Identify which cell holds the provided text, then report its (X, Y) central coordinate. 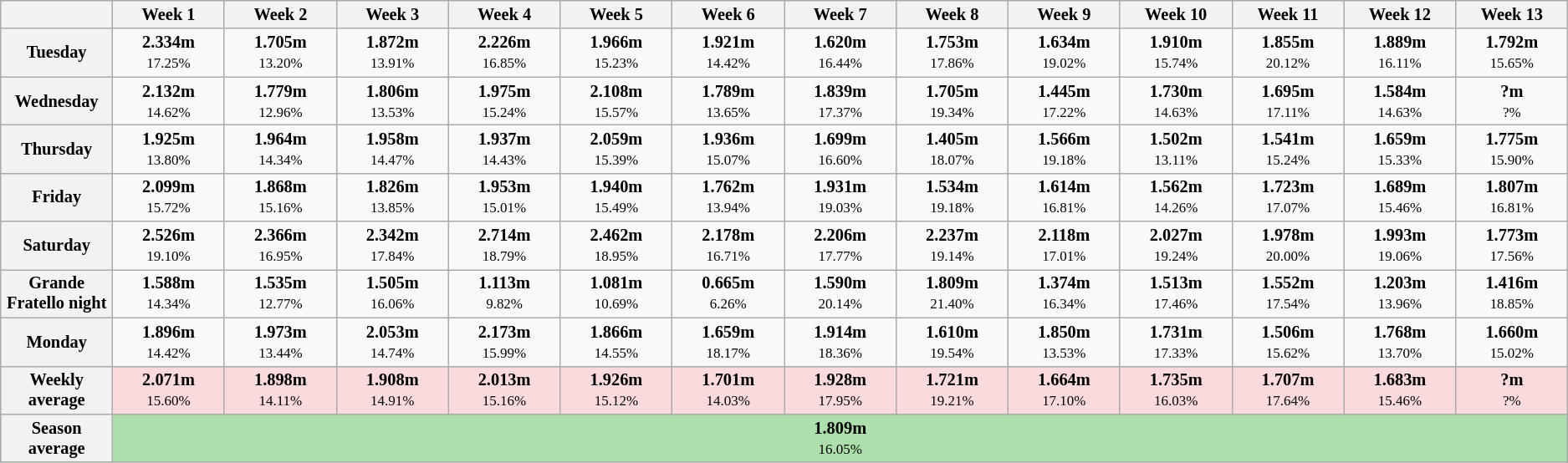
Week 3 (392, 14)
1.590m20.14% (840, 293)
2.714m18.79% (504, 246)
1.898m14.11% (280, 390)
1.964m14.34% (280, 149)
1.506m15.62% (1288, 342)
1.405m18.07% (953, 149)
1.552m17.54% (1288, 293)
2.013m15.16% (504, 390)
2.206m17.77% (840, 246)
Week 13 (1512, 14)
1.562m14.26% (1176, 197)
1.936m15.07% (728, 149)
1.931m19.03% (840, 197)
Week 11 (1288, 14)
Week 12 (1400, 14)
1.872m13.91% (392, 53)
2.118m17.01% (1064, 246)
2.334m17.25% (169, 53)
1.809m21.40% (953, 293)
1.513m17.46% (1176, 293)
1.768m13.70% (1400, 342)
Friday (57, 197)
1.896m14.42% (169, 342)
2.108m15.57% (616, 101)
1.707m17.64% (1288, 390)
1.705m13.20% (280, 53)
1.953m15.01% (504, 197)
1.809m16.05% (840, 438)
Thursday (57, 149)
2.462m18.95% (616, 246)
1.978m20.00% (1288, 246)
1.723m17.07% (1288, 197)
1.789m13.65% (728, 101)
1.735m16.03% (1176, 390)
2.132m14.62% (169, 101)
1.921m14.42% (728, 53)
1.721m19.21% (953, 390)
Grande Fratello night (57, 293)
2.366m16.95% (280, 246)
1.588m14.34% (169, 293)
1.937m14.43% (504, 149)
1.203m13.96% (1400, 293)
2.226m16.85% (504, 53)
Tuesday (57, 53)
1.866m14.55% (616, 342)
1.926m15.12% (616, 390)
Season average (57, 438)
1.850m13.53% (1064, 342)
1.610m19.54% (953, 342)
1.566m19.18% (1064, 149)
1.659m15.33% (1400, 149)
2.053m14.74% (392, 342)
2.342m17.84% (392, 246)
1.113m9.82% (504, 293)
1.914m18.36% (840, 342)
Week 6 (728, 14)
1.775m15.90% (1512, 149)
1.940m15.49% (616, 197)
1.966m15.23% (616, 53)
1.505m16.06% (392, 293)
2.027m19.24% (1176, 246)
1.889m16.11% (1400, 53)
2.173m15.99% (504, 342)
Week 5 (616, 14)
Saturday (57, 246)
Week 8 (953, 14)
1.993m19.06% (1400, 246)
1.374m16.34% (1064, 293)
Weekly average (57, 390)
1.416m18.85% (1512, 293)
1.699m16.60% (840, 149)
1.973m13.44% (280, 342)
1.731m17.33% (1176, 342)
1.958m14.47% (392, 149)
Week 2 (280, 14)
1.753m17.86% (953, 53)
1.928m17.95% (840, 390)
1.535m12.77% (280, 293)
1.975m15.24% (504, 101)
1.541m15.24% (1288, 149)
1.445m17.22% (1064, 101)
Week 7 (840, 14)
1.695m17.11% (1288, 101)
1.855m20.12% (1288, 53)
1.689m15.46% (1400, 197)
1.705m19.34% (953, 101)
1.908m14.91% (392, 390)
2.526m19.10% (169, 246)
1.779m12.96% (280, 101)
1.659m18.17% (728, 342)
1.701m14.03% (728, 390)
1.634m19.02% (1064, 53)
1.584m14.63% (1400, 101)
Week 9 (1064, 14)
1.773m17.56% (1512, 246)
Monday (57, 342)
1.502m13.11% (1176, 149)
0.665m6.26% (728, 293)
Wednesday (57, 101)
1.683m15.46% (1400, 390)
1.664m17.10% (1064, 390)
1.792m15.65% (1512, 53)
2.059m15.39% (616, 149)
1.534m19.18% (953, 197)
1.839m17.37% (840, 101)
Week 4 (504, 14)
2.071m15.60% (169, 390)
1.081m10.69% (616, 293)
1.762m13.94% (728, 197)
1.868m15.16% (280, 197)
1.826m13.85% (392, 197)
2.099m15.72% (169, 197)
1.614m16.81% (1064, 197)
Week 10 (1176, 14)
Week 1 (169, 14)
1.910m15.74% (1176, 53)
2.237m19.14% (953, 246)
1.807m16.81% (1512, 197)
1.925m13.80% (169, 149)
1.730m14.63% (1176, 101)
1.806m13.53% (392, 101)
1.620m16.44% (840, 53)
2.178m16.71% (728, 246)
1.660m15.02% (1512, 342)
